Find where the given text appears and provide that cell's center as (x, y) coordinate. 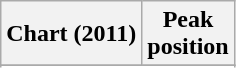
Chart (2011) (72, 34)
Peakposition (188, 34)
